From the cell containing the given text, extract its center point as (X, Y) coordinate. 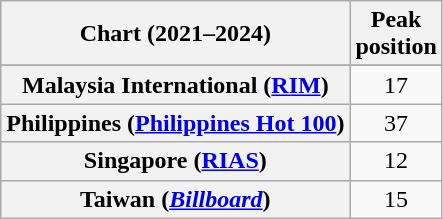
37 (396, 123)
Singapore (RIAS) (176, 161)
Taiwan (Billboard) (176, 199)
15 (396, 199)
Chart (2021–2024) (176, 34)
Peakposition (396, 34)
Malaysia International (RIM) (176, 85)
17 (396, 85)
12 (396, 161)
Philippines (Philippines Hot 100) (176, 123)
